Return the (x, y) coordinate for the center point of the cell that contains the specified text.  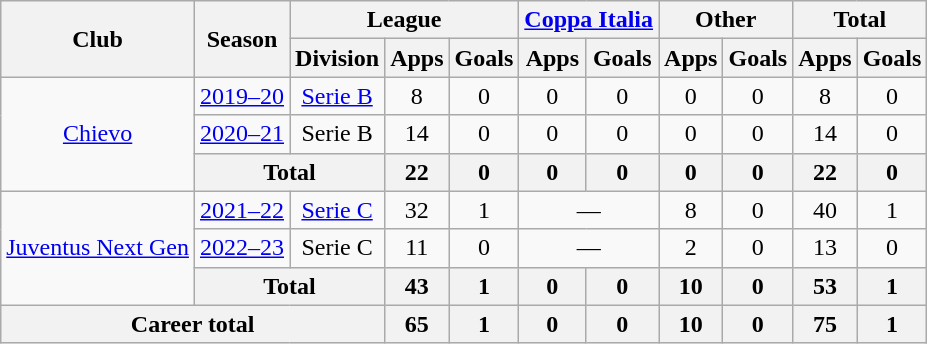
Chievo (98, 134)
Coppa Italia (589, 20)
2019–20 (242, 96)
13 (825, 248)
Juventus Next Gen (98, 248)
2 (691, 248)
43 (417, 286)
2020–21 (242, 134)
65 (417, 324)
League (404, 20)
Other (726, 20)
40 (825, 210)
Season (242, 39)
53 (825, 286)
Division (338, 58)
32 (417, 210)
2022–23 (242, 248)
11 (417, 248)
Career total (193, 324)
2021–22 (242, 210)
Club (98, 39)
75 (825, 324)
